For the text-containing cell, return its midpoint in (x, y) coordinate format. 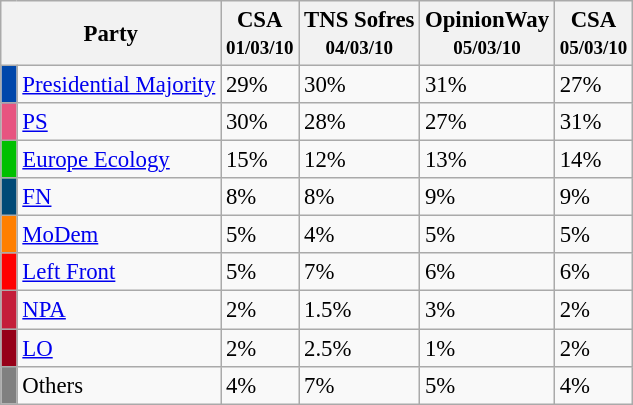
PS (119, 122)
2.5% (360, 348)
1% (488, 348)
3% (488, 310)
Europe Ecology (119, 160)
TNS Sofres04/03/10 (360, 34)
CSA01/03/10 (260, 34)
NPA (119, 310)
1.5% (360, 310)
29% (260, 85)
CSA05/03/10 (593, 34)
12% (360, 160)
14% (593, 160)
Party (111, 34)
FN (119, 197)
13% (488, 160)
Others (119, 385)
MoDem (119, 235)
28% (360, 122)
15% (260, 160)
Left Front (119, 273)
LO (119, 348)
Presidential Majority (119, 85)
OpinionWay05/03/10 (488, 34)
